Provide the [X, Y] coordinate of the cell's center where the given text is located.  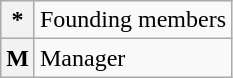
M [18, 58]
Founding members [132, 20]
* [18, 20]
Manager [132, 58]
